Identify which cell holds the provided text, then report its (X, Y) central coordinate. 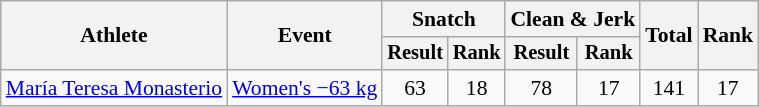
78 (541, 88)
Athlete (114, 36)
Total (668, 36)
Event (304, 36)
Snatch (444, 19)
18 (477, 88)
141 (668, 88)
Women's −63 kg (304, 88)
Clean & Jerk (572, 19)
María Teresa Monasterio (114, 88)
63 (415, 88)
